Return the [X, Y] coordinate for the center point of the cell that contains the specified text.  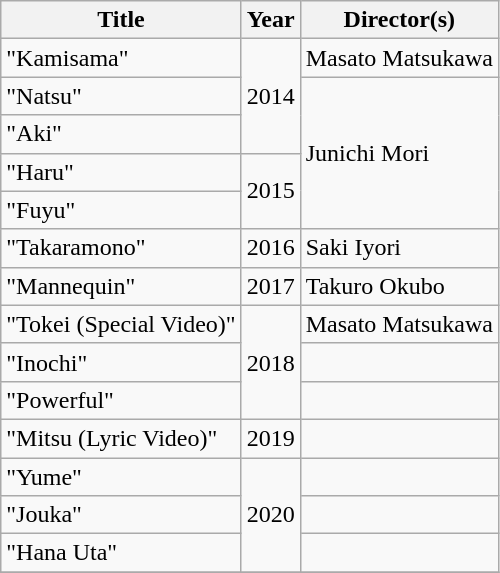
"Jouka" [121, 515]
"Haru" [121, 172]
Takuro Okubo [399, 286]
"Takaramono" [121, 248]
"Yume" [121, 477]
2015 [270, 191]
Saki Iyori [399, 248]
Title [121, 20]
"Powerful" [121, 400]
"Aki" [121, 134]
2017 [270, 286]
"Fuyu" [121, 210]
"Hana Uta" [121, 553]
"Mitsu (Lyric Video)" [121, 438]
"Natsu" [121, 96]
2018 [270, 362]
2014 [270, 96]
Year [270, 20]
"Mannequin" [121, 286]
"Inochi" [121, 362]
Director(s) [399, 20]
Junichi Mori [399, 153]
2020 [270, 515]
"Kamisama" [121, 58]
2019 [270, 438]
"Tokei (Special Video)" [121, 324]
2016 [270, 248]
